Determine the (x, y) coordinate at the center of the cell enclosing the given text.  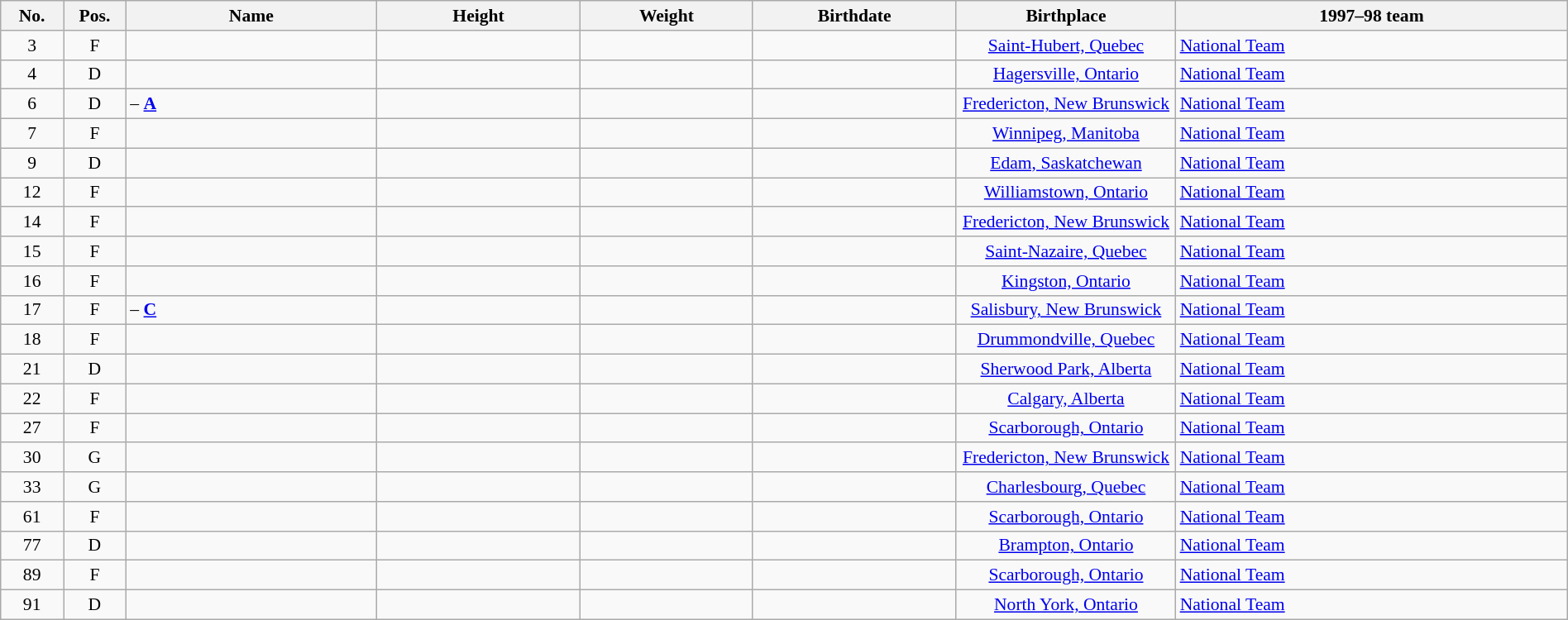
Winnipeg, Manitoba (1065, 134)
North York, Ontario (1065, 605)
18 (32, 340)
– A (251, 104)
16 (32, 281)
Saint-Nazaire, Quebec (1065, 251)
15 (32, 251)
Charlesbourg, Quebec (1065, 487)
Birthplace (1065, 16)
Drummondville, Quebec (1065, 340)
Williamstown, Ontario (1065, 193)
Hagersville, Ontario (1065, 74)
21 (32, 370)
14 (32, 222)
91 (32, 605)
7 (32, 134)
Brampton, Ontario (1065, 546)
77 (32, 546)
Birthdate (854, 16)
6 (32, 104)
Height (478, 16)
Weight (667, 16)
Calgary, Alberta (1065, 398)
89 (32, 575)
33 (32, 487)
22 (32, 398)
3 (32, 45)
– C (251, 310)
No. (32, 16)
17 (32, 310)
30 (32, 458)
Sherwood Park, Alberta (1065, 370)
Name (251, 16)
Kingston, Ontario (1065, 281)
Saint-Hubert, Quebec (1065, 45)
1997–98 team (1372, 16)
Salisbury, New Brunswick (1065, 310)
27 (32, 428)
Pos. (95, 16)
4 (32, 74)
12 (32, 193)
Edam, Saskatchewan (1065, 163)
61 (32, 517)
9 (32, 163)
